Identify which cell holds the provided text, then report its [X, Y] central coordinate. 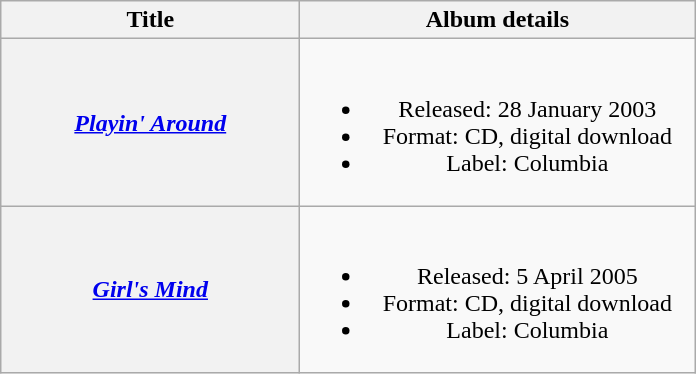
Girl's Mind [150, 290]
Released: 5 April 2005Format: CD, digital downloadLabel: Columbia [498, 290]
Title [150, 20]
Album details [498, 20]
Playin' Around [150, 122]
Released: 28 January 2003Format: CD, digital downloadLabel: Columbia [498, 122]
